Detect which cell encompasses the target text, then output its (x, y) center coordinate. 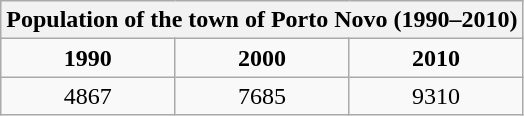
1990 (88, 58)
9310 (436, 96)
7685 (262, 96)
4867 (88, 96)
2010 (436, 58)
2000 (262, 58)
Population of the town of Porto Novo (1990–2010) (262, 20)
